Output the (X, Y) coordinate of the center of the cell containing the given text.  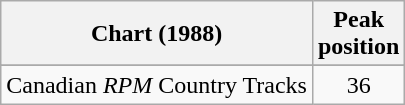
Chart (1988) (157, 34)
Canadian RPM Country Tracks (157, 85)
36 (358, 85)
Peakposition (358, 34)
